Identify which cell holds the provided text, then report its (x, y) central coordinate. 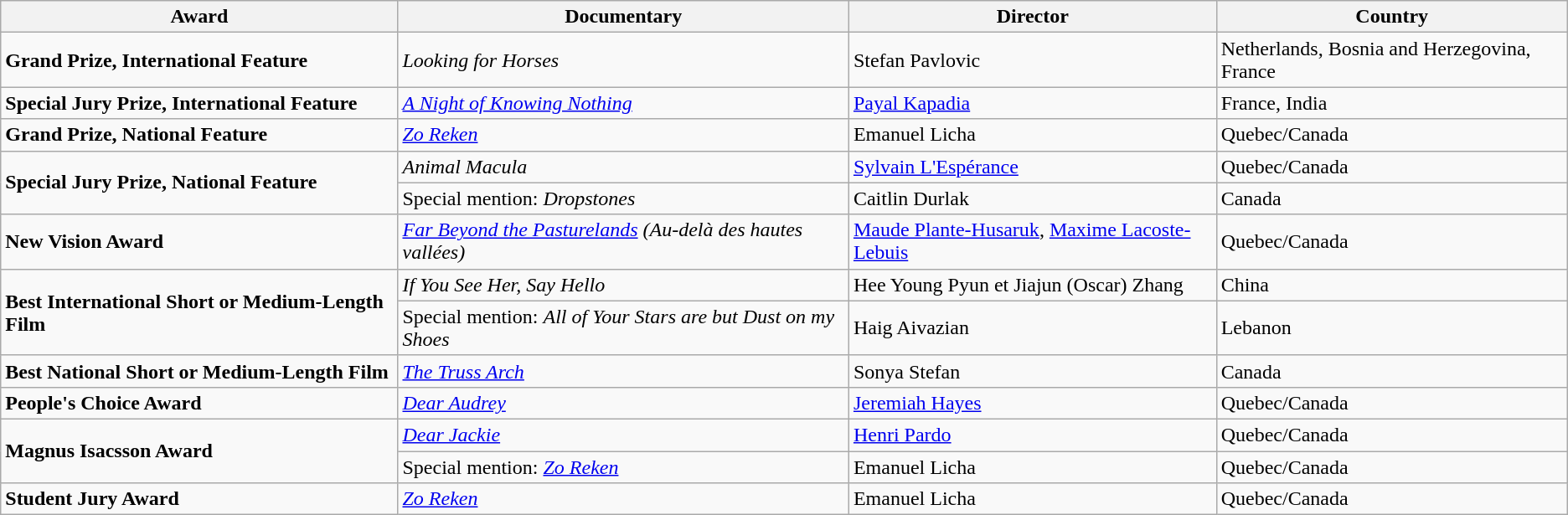
Jeremiah Hayes (1032, 403)
Best National Short or Medium-Length Film (199, 371)
France, India (1392, 103)
Best International Short or Medium-Length Film (199, 312)
Hee Young Pyun et Jiajun (Oscar) Zhang (1032, 285)
Haig Aivazian (1032, 328)
Dear Jackie (623, 435)
Special Jury Prize, National Feature (199, 183)
Magnus Isacsson Award (199, 451)
If You See Her, Say Hello (623, 285)
Documentary (623, 17)
Sonya Stefan (1032, 371)
Stefan Pavlovic (1032, 60)
Netherlands, Bosnia and Herzegovina, France (1392, 60)
Special mention: Dropstones (623, 198)
Caitlin Durlak (1032, 198)
Special Jury Prize, International Feature (199, 103)
New Vision Award (199, 241)
Director (1032, 17)
Special mention: All of Your Stars are but Dust on my Shoes (623, 328)
Sylvain L'Espérance (1032, 167)
Award (199, 17)
Country (1392, 17)
Payal Kapadia (1032, 103)
Looking for Horses (623, 60)
Dear Audrey (623, 403)
Far Beyond the Pasturelands (Au-delà des hautes vallées) (623, 241)
A Night of Knowing Nothing (623, 103)
Student Jury Award (199, 499)
Maude Plante-Husaruk, Maxime Lacoste-Lebuis (1032, 241)
Grand Prize, National Feature (199, 135)
Henri Pardo (1032, 435)
Grand Prize, International Feature (199, 60)
Animal Macula (623, 167)
Special mention: Zo Reken (623, 466)
China (1392, 285)
People's Choice Award (199, 403)
The Truss Arch (623, 371)
Lebanon (1392, 328)
